Locate the cell with the specified text and output its [X, Y] center coordinate. 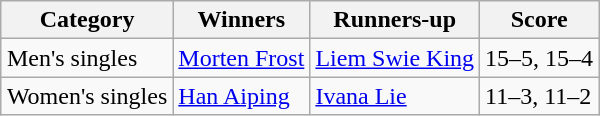
Runners-up [395, 20]
Women's singles [86, 96]
Winners [242, 20]
Liem Swie King [395, 58]
15–5, 15–4 [540, 58]
Men's singles [86, 58]
Ivana Lie [395, 96]
Score [540, 20]
Category [86, 20]
Morten Frost [242, 58]
11–3, 11–2 [540, 96]
Han Aiping [242, 96]
